Locate the cell with the specified text and output its [x, y] center coordinate. 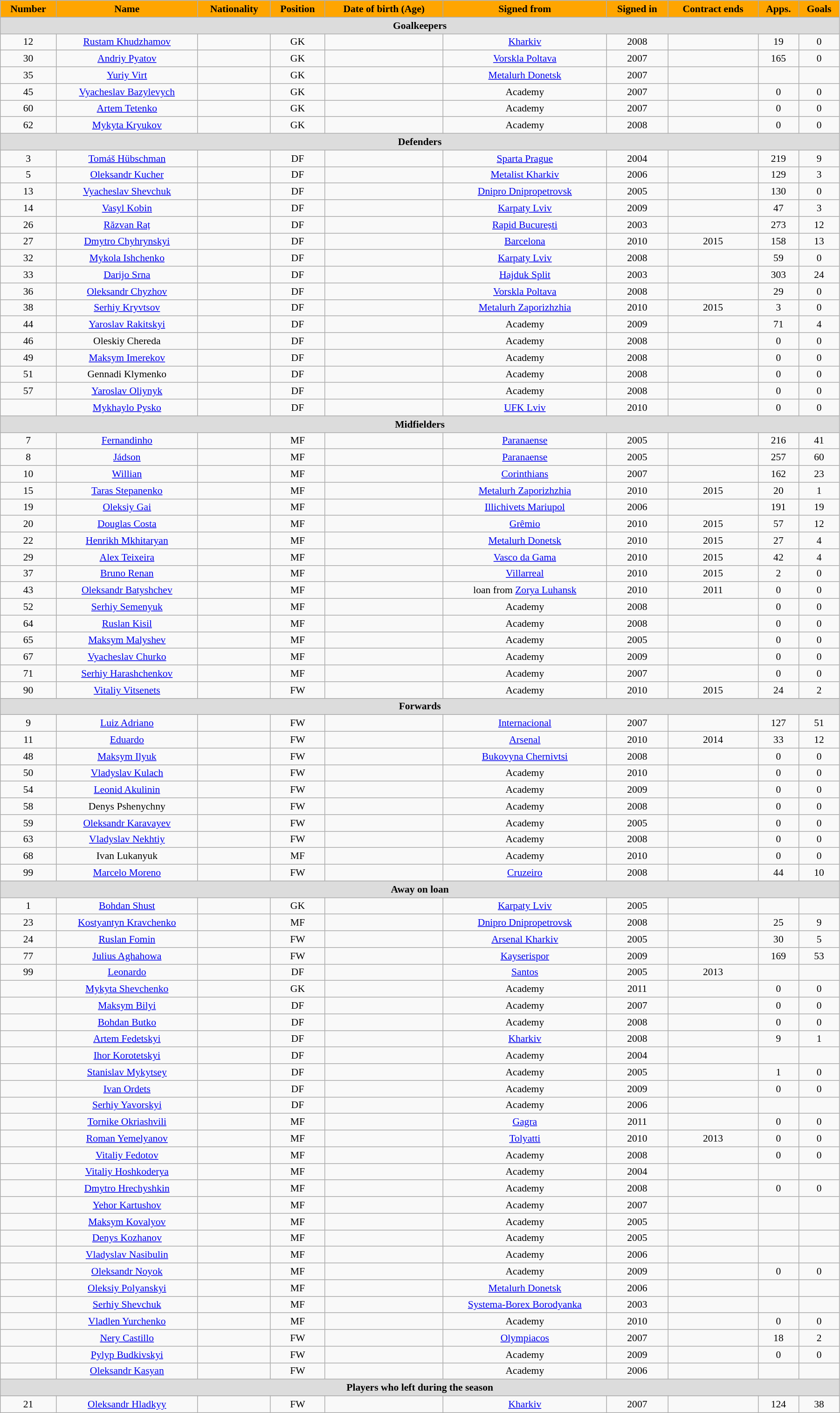
216 [778, 441]
64 [28, 623]
Santos [525, 972]
Maksym Ilyuk [127, 756]
Illichivets Mariupol [525, 507]
65 [28, 640]
Signed from [525, 9]
90 [28, 690]
loan from Zorya Luhansk [525, 590]
158 [778, 242]
Vyacheslav Churko [127, 657]
Sparta Prague [525, 159]
Ivan Ordets [127, 1089]
Hajduk Split [525, 275]
Contract ends [713, 9]
Dmytro Chyhrynskyi [127, 242]
Ruslan Kisil [127, 623]
Midfielders [420, 424]
129 [778, 175]
42 [778, 557]
46 [28, 341]
21 [28, 1405]
Vladyslav Kulach [127, 773]
219 [778, 159]
Dmytro Hrechyshkin [127, 1189]
Position [297, 9]
Willian [127, 474]
Vladyslav Nekhtiy [127, 839]
Gagra [525, 1122]
Jádson [127, 457]
Pylyp Budkivskyi [127, 1355]
Vitaliy Fedotov [127, 1155]
Serhiy Harashchenkov [127, 673]
169 [778, 956]
54 [28, 790]
Vasyl Kobin [127, 208]
77 [28, 956]
Taras Stepanenko [127, 491]
Oleksandr Karavayev [127, 823]
127 [778, 723]
Date of birth (Age) [384, 9]
Cruzeiro [525, 873]
36 [28, 291]
Eduardo [127, 740]
Corinthians [525, 474]
41 [819, 441]
Leonardo [127, 972]
Bruno Renan [127, 574]
Bohdan Shust [127, 906]
Serhiy Kryvtsov [127, 308]
Oleksiy Gai [127, 507]
15 [28, 491]
Forwards [420, 706]
Barcelona [525, 242]
191 [778, 507]
Artem Fedetskyi [127, 1039]
Ivan Lukanyuk [127, 856]
Olympiacos [525, 1338]
Oleksiy Polyanskyi [127, 1288]
Vasco da Gama [525, 557]
Andriy Pyatov [127, 59]
Bukovyna Chernivtsi [525, 756]
Mykola Ishchenko [127, 258]
Vyacheslav Shevchuk [127, 192]
Vitaliy Hoshkoderya [127, 1172]
Rapid București [525, 225]
Henrikh Mkhitaryan [127, 540]
58 [28, 806]
Fernandinho [127, 441]
Vyacheslav Bazylevych [127, 92]
Serhiy Shevchuk [127, 1305]
Yaroslav Rakitskyi [127, 325]
Bohdan Butko [127, 1022]
48 [28, 756]
Away on loan [420, 889]
Villarreal [525, 574]
Arsenal [525, 740]
37 [28, 574]
18 [778, 1338]
Rustam Khudzhamov [127, 42]
Yuriy Virt [127, 76]
Nationality [234, 9]
62 [28, 125]
Number [28, 9]
124 [778, 1405]
Douglas Costa [127, 524]
45 [28, 92]
Oleskiy Chereda [127, 341]
Goalkeepers [420, 26]
Roman Yemelyanov [127, 1139]
11 [28, 740]
Kostyantyn Kravchenko [127, 923]
68 [28, 856]
Vladyslav Nasibulin [127, 1255]
Nery Castillo [127, 1338]
Vitaliy Vitsenets [127, 690]
14 [28, 208]
Leonid Akulinin [127, 790]
Arsenal Kharkiv [525, 939]
25 [778, 923]
Oleksandr Hladkyy [127, 1405]
273 [778, 225]
Stanislav Mykytsey [127, 1072]
52 [28, 607]
Name [127, 9]
Oleksandr Noyok [127, 1272]
Grêmio [525, 524]
Oleksandr Kasyan [127, 1371]
Mykhaylo Pysko [127, 408]
Maksym Kovalyov [127, 1222]
Ihor Korotetskyi [127, 1056]
303 [778, 275]
Maksym Imerekov [127, 358]
Ruslan Fomin [127, 939]
32 [28, 258]
Internacional [525, 723]
165 [778, 59]
162 [778, 474]
Yaroslav Oliynyk [127, 391]
Serhiy Yavorskyi [127, 1105]
Denys Kozhanov [127, 1238]
43 [28, 590]
Kayserispor [525, 956]
Gennadi Klymenko [127, 374]
Mykyta Kryukov [127, 125]
257 [778, 457]
Artem Tetenko [127, 109]
Oleksandr Kucher [127, 175]
Răzvan Raț [127, 225]
49 [28, 358]
Yehor Kartushov [127, 1205]
Mykyta Shevchenko [127, 989]
UFK Lviv [525, 408]
Tornike Okriashvili [127, 1122]
Serhiy Semenyuk [127, 607]
53 [819, 956]
47 [778, 208]
Maksym Bilyi [127, 1006]
Alex Teixeira [127, 557]
Tolyatti [525, 1139]
Denys Pshenychny [127, 806]
Oleksandr Chyzhov [127, 291]
2014 [713, 740]
130 [778, 192]
Players who left during the season [420, 1388]
Julius Aghahowa [127, 956]
8 [28, 457]
50 [28, 773]
Tomáš Hübschman [127, 159]
Maksym Malyshev [127, 640]
Oleksandr Batyshchev [127, 590]
Marcelo Moreno [127, 873]
26 [28, 225]
35 [28, 76]
63 [28, 839]
Vladlen Yurchenko [127, 1322]
7 [28, 441]
Systema-Borex Borodyanka [525, 1305]
Apps. [778, 9]
Defenders [420, 142]
Darijo Srna [127, 275]
Goals [819, 9]
Luiz Adriano [127, 723]
22 [28, 540]
Signed in [637, 9]
Metalist Kharkiv [525, 175]
67 [28, 657]
